Determine the [X, Y] coordinate at the center of the cell enclosing the given text.  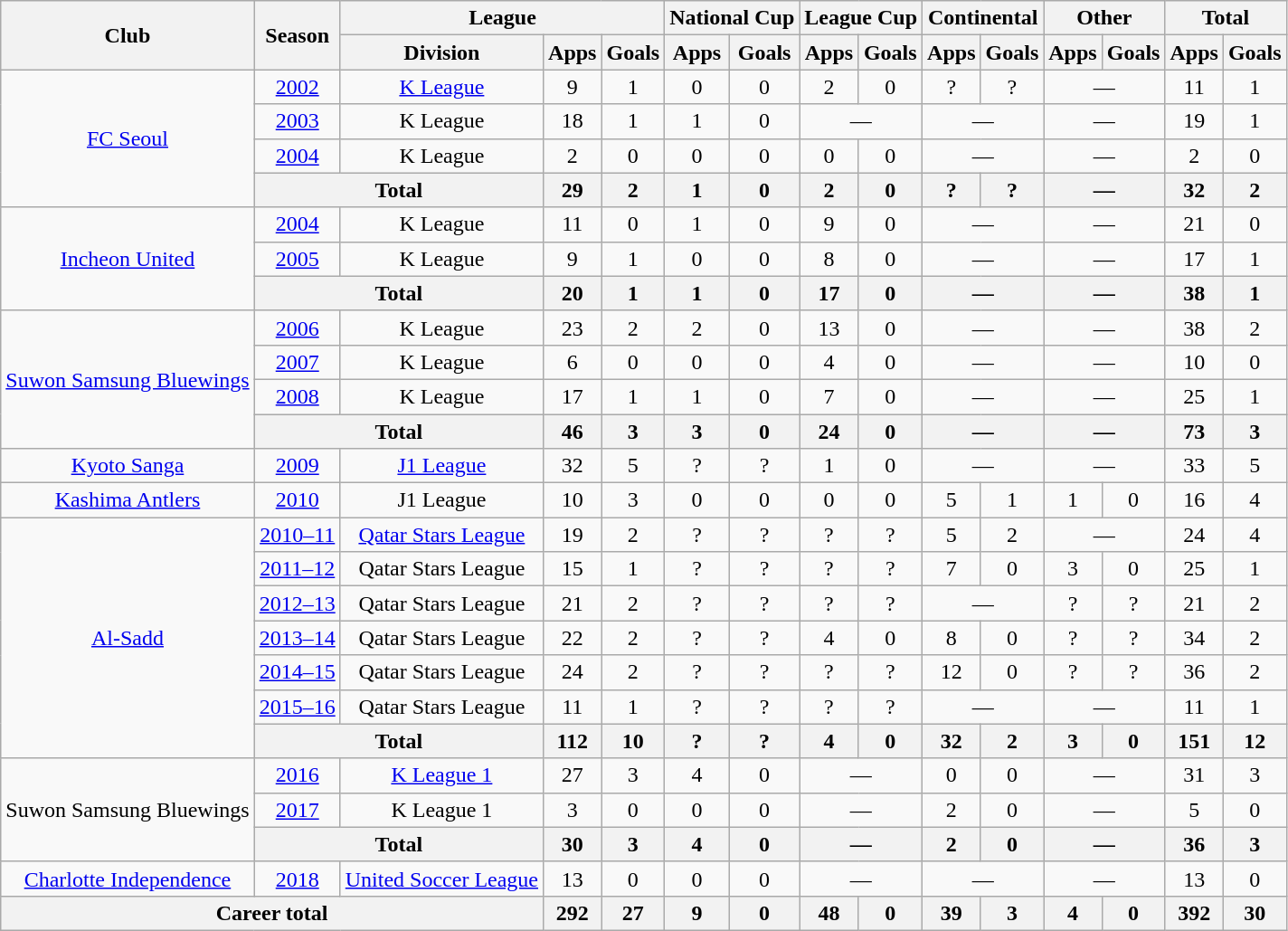
2014–15 [297, 672]
2006 [297, 328]
Al-Sadd [128, 638]
Kashima Antlers [128, 500]
48 [829, 913]
2018 [297, 879]
Season [297, 35]
National Cup [733, 18]
18 [573, 121]
2015–16 [297, 707]
2007 [297, 362]
Division [441, 52]
Charlotte Independence [128, 879]
15 [573, 569]
31 [1194, 775]
292 [573, 913]
United Soccer League [441, 879]
2008 [297, 396]
39 [952, 913]
Career total [272, 913]
2017 [297, 810]
16 [1194, 500]
2011–12 [297, 569]
2016 [297, 775]
29 [573, 190]
6 [573, 362]
22 [573, 638]
Incheon United [128, 259]
Kyoto Sanga [128, 466]
FC Seoul [128, 138]
2013–14 [297, 638]
2012–13 [297, 603]
46 [573, 432]
2009 [297, 466]
23 [573, 328]
20 [573, 293]
392 [1194, 913]
33 [1194, 466]
112 [573, 741]
2003 [297, 121]
73 [1194, 432]
2005 [297, 259]
League Cup [861, 18]
Club [128, 35]
Continental [983, 18]
34 [1194, 638]
League [502, 18]
Other [1104, 18]
2010–11 [297, 535]
2010 [297, 500]
2002 [297, 87]
151 [1194, 741]
